Search for the cell housing the specified text and yield its [x, y] center coordinate. 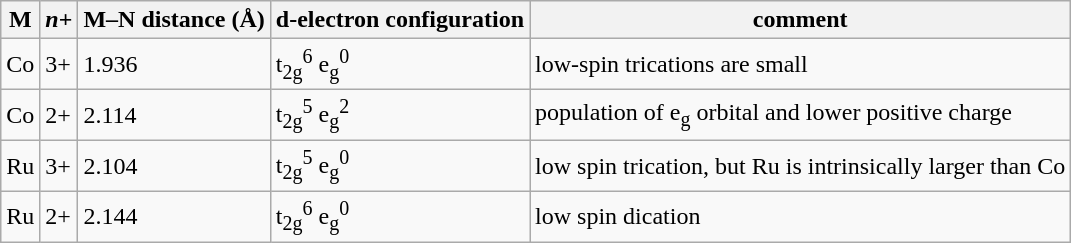
2.104 [174, 166]
low spin dication [800, 216]
low-spin trications are small [800, 64]
n+ [59, 20]
M [20, 20]
t2g5 eg2 [400, 116]
M–N distance (Å) [174, 20]
2.114 [174, 116]
comment [800, 20]
t2g5 eg0 [400, 166]
1.936 [174, 64]
low spin trication, but Ru is intrinsically larger than Co [800, 166]
2.144 [174, 216]
d-electron configuration [400, 20]
population of eg orbital and lower positive charge [800, 116]
